Capture the cell that displays the provided text and extract its [X, Y] central coordinate. 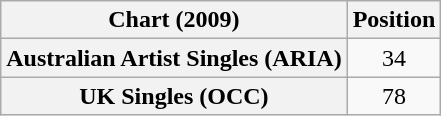
Australian Artist Singles (ARIA) [174, 58]
Position [394, 20]
UK Singles (OCC) [174, 96]
Chart (2009) [174, 20]
78 [394, 96]
34 [394, 58]
